Locate the cell with the specified text and output its [X, Y] center coordinate. 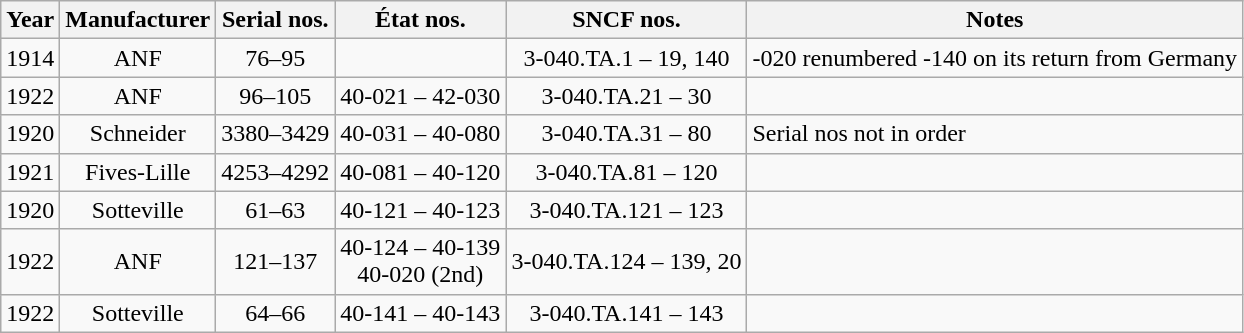
40-124 – 40-13940-020 (2nd) [420, 262]
64–66 [276, 313]
3-040.TA.124 – 139, 20 [626, 262]
3-040.TA.21 – 30 [626, 96]
Serial nos. [276, 20]
1914 [30, 58]
3-040.TA.81 – 120 [626, 172]
3-040.TA.1 – 19, 140 [626, 58]
40-081 – 40-120 [420, 172]
40-121 – 40-123 [420, 210]
40-031 – 40-080 [420, 134]
76–95 [276, 58]
61–63 [276, 210]
3-040.TA.141 – 143 [626, 313]
96–105 [276, 96]
Fives-Lille [138, 172]
4253–4292 [276, 172]
Serial nos not in order [995, 134]
3-040.TA.31 – 80 [626, 134]
Schneider [138, 134]
-020 renumbered -140 on its return from Germany [995, 58]
Notes [995, 20]
1921 [30, 172]
Manufacturer [138, 20]
3-040.TA.121 – 123 [626, 210]
SNCF nos. [626, 20]
3380–3429 [276, 134]
État nos. [420, 20]
40-021 – 42-030 [420, 96]
121–137 [276, 262]
Year [30, 20]
40-141 – 40-143 [420, 313]
